Pinpoint the cell where the given text exists, returning its [X, Y] midpoint coordinate. 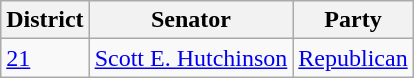
Scott E. Hutchinson [191, 58]
District [45, 20]
Senator [191, 20]
Party [353, 20]
21 [45, 58]
Republican [353, 58]
